Detect which cell encompasses the target text, then output its (x, y) center coordinate. 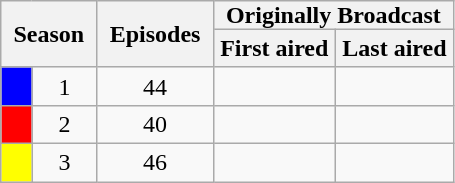
3 (64, 162)
46 (155, 162)
40 (155, 124)
Originally Broadcast (333, 15)
Last aired (394, 48)
2 (64, 124)
1 (64, 86)
44 (155, 86)
First aired (274, 48)
Episodes (155, 34)
Season (49, 34)
